Capture the cell that displays the provided text and extract its (X, Y) central coordinate. 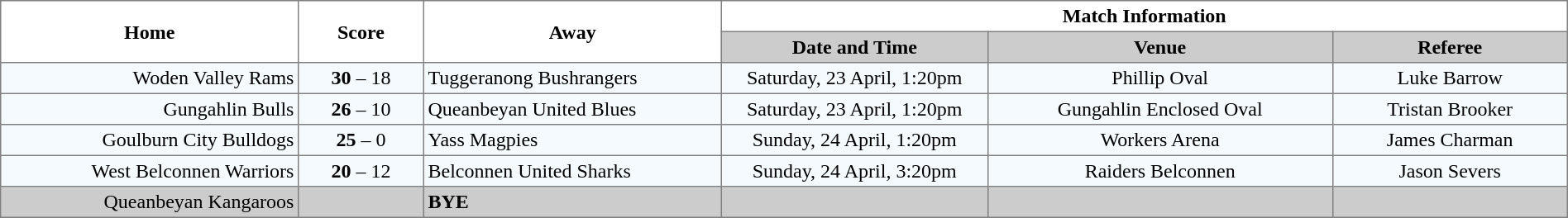
Goulburn City Bulldogs (150, 140)
Score (361, 31)
Belconnen United Sharks (572, 171)
26 – 10 (361, 109)
BYE (572, 202)
Luke Barrow (1450, 78)
Queanbeyan Kangaroos (150, 202)
20 – 12 (361, 171)
Yass Magpies (572, 140)
Gungahlin Bulls (150, 109)
West Belconnen Warriors (150, 171)
Raiders Belconnen (1159, 171)
Sunday, 24 April, 3:20pm (854, 171)
Referee (1450, 47)
Match Information (1145, 17)
Tuggeranong Bushrangers (572, 78)
30 – 18 (361, 78)
Venue (1159, 47)
Workers Arena (1159, 140)
Jason Severs (1450, 171)
James Charman (1450, 140)
Gungahlin Enclosed Oval (1159, 109)
Away (572, 31)
Date and Time (854, 47)
Phillip Oval (1159, 78)
25 – 0 (361, 140)
Queanbeyan United Blues (572, 109)
Home (150, 31)
Woden Valley Rams (150, 78)
Sunday, 24 April, 1:20pm (854, 140)
Tristan Brooker (1450, 109)
